Pinpoint the cell where the given text exists, returning its [X, Y] midpoint coordinate. 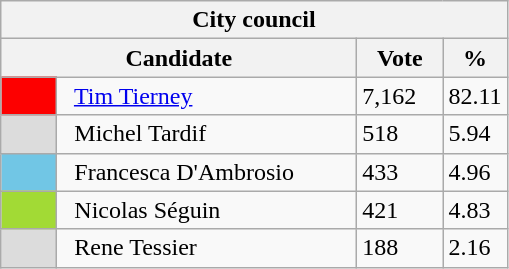
518 [400, 134]
2.16 [475, 248]
% [475, 58]
City council [254, 20]
433 [400, 172]
Nicolas Séguin [207, 210]
82.11 [475, 96]
Vote [400, 58]
Candidate [179, 58]
4.83 [475, 210]
Tim Tierney [207, 96]
Rene Tessier [207, 248]
4.96 [475, 172]
188 [400, 248]
Francesca D'Ambrosio [207, 172]
Michel Tardif [207, 134]
7,162 [400, 96]
421 [400, 210]
5.94 [475, 134]
